From the cell containing the given text, extract its center point as (x, y) coordinate. 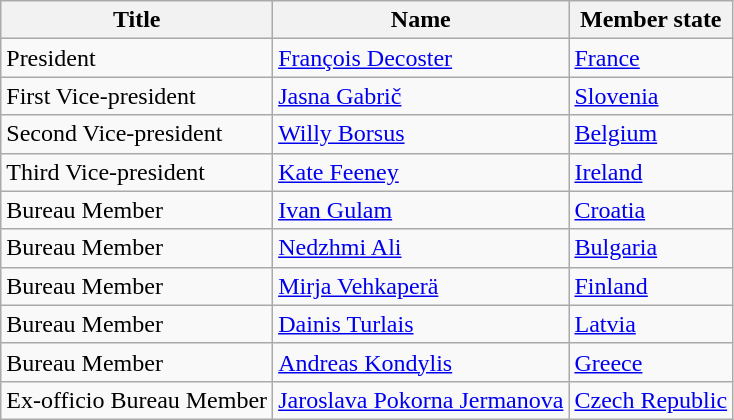
Jasna Gabrič (421, 96)
Andreas Kondylis (421, 362)
Title (137, 20)
Slovenia (651, 96)
Latvia (651, 324)
President (137, 58)
First Vice-president (137, 96)
Nedzhmi Ali (421, 248)
Member state (651, 20)
Dainis Turlais (421, 324)
Name (421, 20)
François Decoster (421, 58)
Finland (651, 286)
Kate Feeney (421, 172)
Czech Republic (651, 400)
Greece (651, 362)
Ivan Gulam (421, 210)
Croatia (651, 210)
Second Vice-president (137, 134)
Third Vice-president (137, 172)
Ex-officio Bureau Member (137, 400)
Bulgaria (651, 248)
Belgium (651, 134)
Ireland (651, 172)
Mirja Vehkaperä (421, 286)
Jaroslava Pokorna Jermanova (421, 400)
Willy Borsus (421, 134)
France (651, 58)
